Extract the [X, Y] coordinate from the center of the cell holding the provided text.  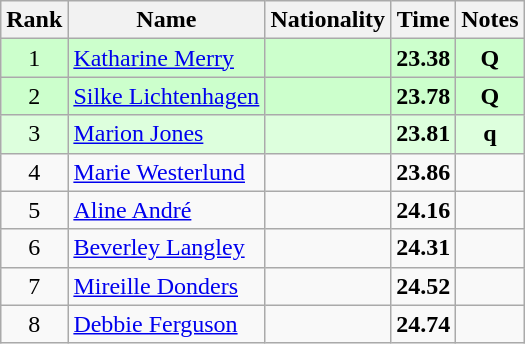
Katharine Merry [166, 58]
q [490, 134]
Time [424, 20]
4 [34, 172]
Marion Jones [166, 134]
24.52 [424, 286]
24.74 [424, 324]
Nationality [328, 20]
8 [34, 324]
24.16 [424, 210]
5 [34, 210]
6 [34, 248]
1 [34, 58]
Beverley Langley [166, 248]
Mireille Donders [166, 286]
2 [34, 96]
23.78 [424, 96]
Name [166, 20]
7 [34, 286]
Silke Lichtenhagen [166, 96]
Rank [34, 20]
23.86 [424, 172]
Notes [490, 20]
Aline André [166, 210]
3 [34, 134]
24.31 [424, 248]
Marie Westerlund [166, 172]
23.81 [424, 134]
23.38 [424, 58]
Debbie Ferguson [166, 324]
